Return the (X, Y) coordinate for the center point of the cell that contains the specified text.  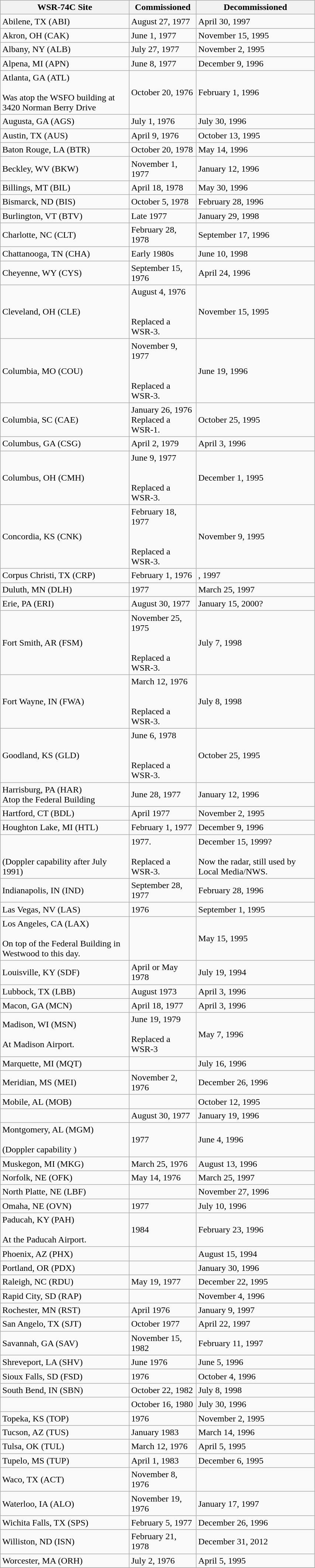
March 12, 1976 (163, 1447)
Fort Wayne, IN (FWA) (65, 701)
1984 (163, 1230)
San Angelo, TX (SJT) (65, 1324)
February 1, 1977 (163, 828)
November 8, 1976 (163, 1479)
September 17, 1996 (255, 235)
June 1, 1977 (163, 35)
Alpena, MI (APN) (65, 63)
February 1, 1996 (255, 92)
February 1, 1976 (163, 575)
November 2, 1976 (163, 1082)
Late 1977 (163, 216)
October 22, 1982 (163, 1390)
May 19, 1977 (163, 1282)
June 1976 (163, 1362)
Decommissioned (255, 7)
Norfolk, NE (OFK) (65, 1178)
June 28, 1977 (163, 794)
November 15, 1982 (163, 1343)
February 5, 1977 (163, 1523)
Austin, TX (AUS) (65, 135)
Corpus Christi, TX (CRP) (65, 575)
Tupelo, MS (TUP) (65, 1461)
January 17, 1997 (255, 1504)
Fort Smith, AR (FSM) (65, 642)
Savannah, GA (SAV) (65, 1343)
November 4, 1996 (255, 1296)
Columbus, GA (CSG) (65, 444)
Cleveland, OH (CLE) (65, 312)
Akron, OH (CAK) (65, 35)
Concordia, KS (CNK) (65, 537)
Marquette, MI (MQT) (65, 1063)
March 25, 1976 (163, 1164)
Albany, NY (ALB) (65, 49)
June 19, 1979 Replaced a WSR-3 (163, 1034)
Wichita Falls, TX (SPS) (65, 1523)
October 1977 (163, 1324)
Erie, PA (ERI) (65, 604)
Montgomery, AL (MGM)(Doppler capability ) (65, 1139)
March 14, 1996 (255, 1433)
January 19, 1996 (255, 1115)
Early 1980s (163, 254)
January 30, 1996 (255, 1268)
Lubbock, TX (LBB) (65, 991)
Abilene, TX (ABI) (65, 21)
Louisville, KY (SDF) (65, 972)
Harrisburg, PA (HAR)Atop the Federal Building (65, 794)
Paducah, KY (PAH)At the Paducah Airport. (65, 1230)
December 1, 1995 (255, 478)
December 31, 2012 (255, 1541)
July 27, 1977 (163, 49)
April 18, 1978 (163, 188)
January 29, 1998 (255, 216)
August 15, 1994 (255, 1254)
September 1, 1995 (255, 909)
Rapid City, SD (RAP) (65, 1296)
Tulsa, OK (TUL) (65, 1447)
April 22, 1997 (255, 1324)
Rochester, MN (RST) (65, 1310)
July 7, 1998 (255, 642)
May 7, 1996 (255, 1034)
July 2, 1976 (163, 1561)
July 19, 1994 (255, 972)
Waterloo, IA (ALO) (65, 1504)
(Doppler capability after July 1991) (65, 856)
Charlotte, NC (CLT) (65, 235)
July 1, 1976 (163, 121)
April 18, 1977 (163, 1005)
July 16, 1996 (255, 1063)
Madison, WI (MSN)At Madison Airport. (65, 1034)
Portland, OR (PDX) (65, 1268)
April 9, 1976 (163, 135)
Topeka, KS (TOP) (65, 1419)
June 6, 1978Replaced a WSR-3. (163, 755)
May 14, 1996 (255, 149)
November 9, 1995 (255, 537)
October 5, 1978 (163, 202)
WSR-74C Site (65, 7)
Hartford, CT (BDL) (65, 814)
August 27, 1977 (163, 21)
Duluth, MN (DLH) (65, 589)
November 27, 1996 (255, 1192)
June 10, 1998 (255, 254)
Atlanta, GA (ATL)Was atop the WSFO building at 3420 Norman Berry Drive (65, 92)
Beckley, WV (BKW) (65, 168)
Tucson, AZ (TUS) (65, 1433)
April or May 1978 (163, 972)
August 13, 1996 (255, 1164)
Mobile, AL (MOB) (65, 1101)
Baton Rouge, LA (BTR) (65, 149)
June 5, 1996 (255, 1362)
April 24, 1996 (255, 273)
Waco, TX (ACT) (65, 1479)
May 14, 1976 (163, 1178)
November 1, 1977 (163, 168)
February 21, 1978 (163, 1541)
April 2, 1979 (163, 444)
February 18, 1977Replaced a WSR-3. (163, 537)
Commissioned (163, 7)
April 1977 (163, 814)
Cheyenne, WY (CYS) (65, 273)
September 28, 1977 (163, 890)
September 15, 1976 (163, 273)
Bismarck, ND (BIS) (65, 202)
Indianapolis, IN (IND) (65, 890)
April 30, 1997 (255, 21)
October 20, 1978 (163, 149)
February 11, 1997 (255, 1343)
February 23, 1996 (255, 1230)
Burlington, VT (BTV) (65, 216)
July 10, 1996 (255, 1206)
Los Angeles, CA (LAX)On top of the Federal Building in Westwood to this day. (65, 938)
January 15, 2000? (255, 604)
Muskegon, MI (MKG) (65, 1164)
December 6, 1995 (255, 1461)
February 28, 1978 (163, 235)
1977.Replaced a WSR-3. (163, 856)
North Platte, NE (LBF) (65, 1192)
Omaha, NE (OVN) (65, 1206)
Chattanooga, TN (CHA) (65, 254)
June 9, 1977Replaced a WSR-3. (163, 478)
October 4, 1996 (255, 1376)
August 1973 (163, 991)
January 1983 (163, 1433)
October 16, 1980 (163, 1404)
Raleigh, NC (RDU) (65, 1282)
October 20, 1976 (163, 92)
August 4, 1976Replaced a WSR-3. (163, 312)
October 13, 1995 (255, 135)
November 19, 1976 (163, 1504)
May 30, 1996 (255, 188)
Las Vegas, NV (LAS) (65, 909)
April 1, 1983 (163, 1461)
June 19, 1996 (255, 371)
Phoenix, AZ (PHX) (65, 1254)
Columbia, MO (COU) (65, 371)
, 1997 (255, 575)
South Bend, IN (SBN) (65, 1390)
November 25, 1975Replaced a WSR-3. (163, 642)
Shreveport, LA (SHV) (65, 1362)
Williston, ND (ISN) (65, 1541)
Augusta, GA (AGS) (65, 121)
Sioux Falls, SD (FSD) (65, 1376)
Meridian, MS (MEI) (65, 1082)
December 15, 1999?Now the radar, still used by Local Media/NWS. (255, 856)
Worcester, MA (ORH) (65, 1561)
May 15, 1995 (255, 938)
Goodland, KS (GLD) (65, 755)
January 9, 1997 (255, 1310)
Billings, MT (BIL) (65, 188)
Macon, GA (MCN) (65, 1005)
Columbia, SC (CAE) (65, 420)
March 12, 1976Replaced a WSR-3. (163, 701)
June 4, 1996 (255, 1139)
Columbus, OH (CMH) (65, 478)
October 12, 1995 (255, 1101)
Houghton Lake, MI (HTL) (65, 828)
January 26, 1976Replaced a WSR-1. (163, 420)
June 8, 1977 (163, 63)
December 22, 1995 (255, 1282)
November 9, 1977Replaced a WSR-3. (163, 371)
April 1976 (163, 1310)
